Detect which cell encompasses the target text, then output its (X, Y) center coordinate. 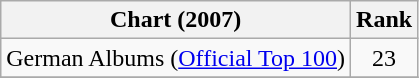
23 (384, 58)
Chart (2007) (176, 20)
Rank (384, 20)
German Albums (Official Top 100) (176, 58)
